From the cell containing the given text, extract its center point as [X, Y] coordinate. 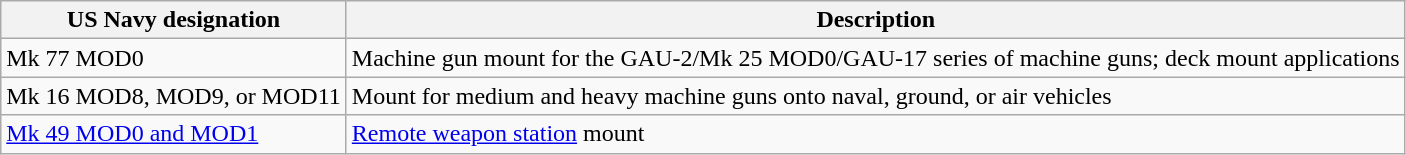
US Navy designation [174, 20]
Machine gun mount for the GAU-2/Mk 25 MOD0/GAU-17 series of machine guns; deck mount applications [876, 58]
Description [876, 20]
Mk 49 MOD0 and MOD1 [174, 134]
Remote weapon station mount [876, 134]
Mount for medium and heavy machine guns onto naval, ground, or air vehicles [876, 96]
Mk 77 MOD0 [174, 58]
Mk 16 MOD8, MOD9, or MOD11 [174, 96]
